Output the [x, y] coordinate of the center of the cell containing the given text.  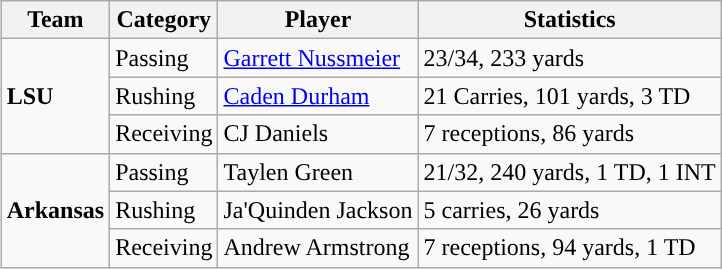
Taylen Green [318, 172]
Arkansas [55, 210]
CJ Daniels [318, 134]
Category [164, 20]
5 carries, 26 yards [570, 210]
7 receptions, 86 yards [570, 134]
Andrew Armstrong [318, 248]
Statistics [570, 20]
21 Carries, 101 yards, 3 TD [570, 96]
Ja'Quinden Jackson [318, 210]
LSU [55, 96]
Player [318, 20]
21/32, 240 yards, 1 TD, 1 INT [570, 172]
Team [55, 20]
7 receptions, 94 yards, 1 TD [570, 248]
23/34, 233 yards [570, 58]
Garrett Nussmeier [318, 58]
Caden Durham [318, 96]
